Determine the [x, y] coordinate at the center of the cell enclosing the given text.  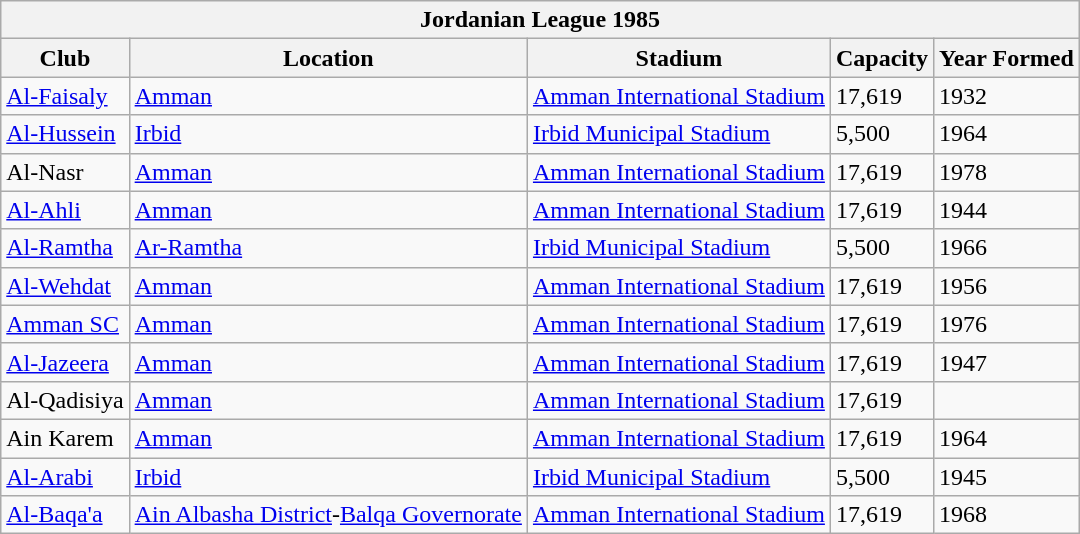
Al-Jazeera [65, 362]
Ain Karem [65, 438]
1978 [1006, 172]
1945 [1006, 477]
Capacity [882, 58]
Al-Nasr [65, 172]
Al-Faisaly [65, 96]
Ain Albasha District-Balqa Governorate [328, 515]
1947 [1006, 362]
1932 [1006, 96]
1976 [1006, 324]
Al-Arabi [65, 477]
1956 [1006, 286]
Al-Wehdat [65, 286]
Jordanian League 1985 [540, 20]
Al-Baqa'a [65, 515]
1966 [1006, 248]
Year Formed [1006, 58]
Ar-Ramtha [328, 248]
Al-Ramtha [65, 248]
Amman SC [65, 324]
Stadium [678, 58]
1968 [1006, 515]
1944 [1006, 210]
Al-Hussein [65, 134]
Al-Ahli [65, 210]
Location [328, 58]
Club [65, 58]
Al-Qadisiya [65, 400]
